Find where the given text appears and provide that cell's center as (X, Y) coordinate. 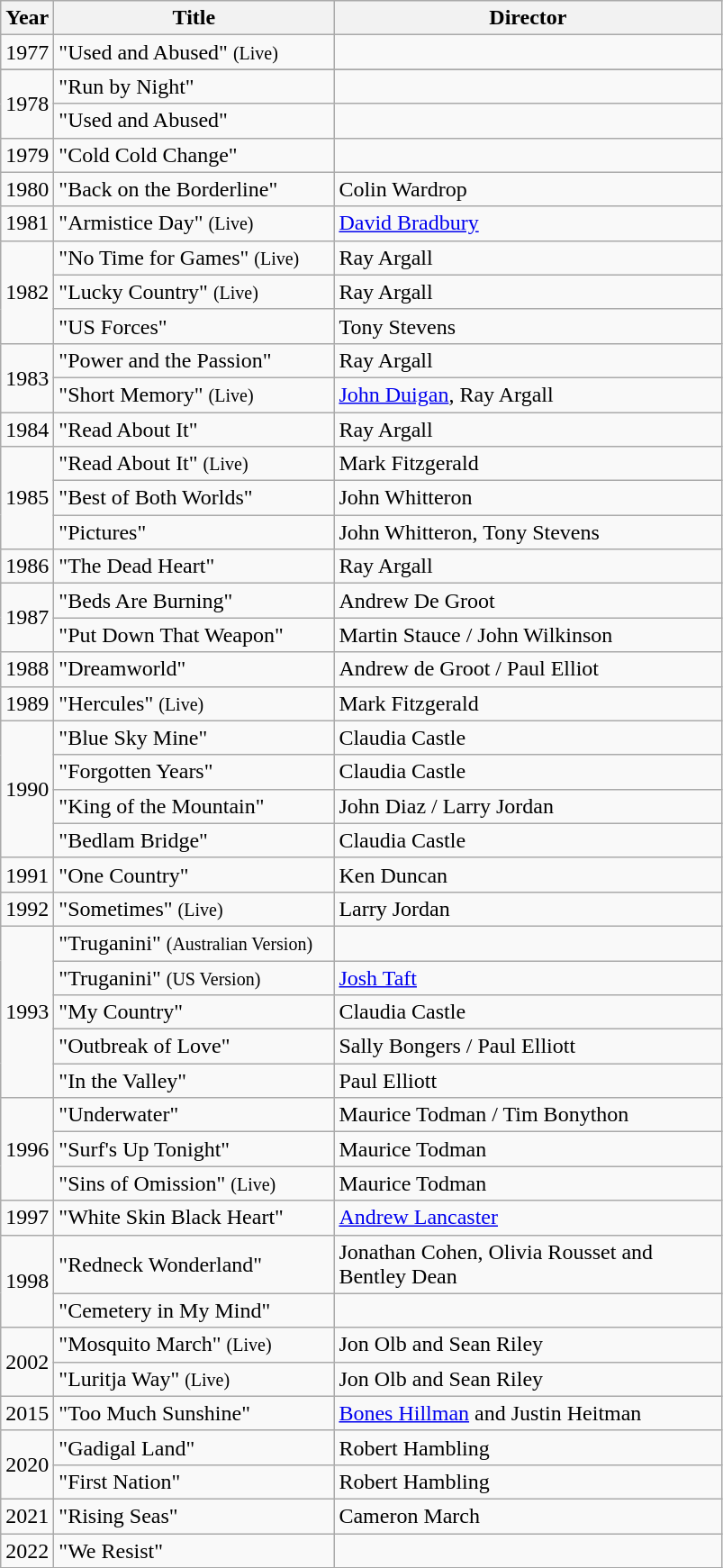
John Whitteron, Tony Stevens (528, 532)
"Short Memory" (Live) (194, 394)
Paul Elliott (528, 1081)
"Mosquito March" (Live) (194, 1345)
"Truganini" (Australian Version) (194, 943)
1990 (27, 789)
"Truganini" (US Version) (194, 977)
"King of the Mountain" (194, 806)
1991 (27, 875)
Andrew De Groot (528, 601)
1983 (27, 377)
"The Dead Heart" (194, 566)
David Bradbury (528, 223)
"Hercules" (Live) (194, 703)
1988 (27, 669)
"Rising Seas" (194, 1516)
"Sometimes" (Live) (194, 909)
"White Skin Black Heart" (194, 1218)
"Armistice Day" (Live) (194, 223)
"Run by Night" (194, 86)
"Read About It" (Live) (194, 464)
"Best of Both Worlds" (194, 498)
"Lucky Country" (Live) (194, 292)
2015 (27, 1413)
Title (194, 18)
John Diaz / Larry Jordan (528, 806)
"Back on the Borderline" (194, 189)
"Used and Abused" (Live) (194, 52)
Bones Hillman and Justin Heitman (528, 1413)
"Sins of Omission" (Live) (194, 1183)
Sally Bongers / Paul Elliott (528, 1047)
John Duigan, Ray Argall (528, 394)
Ken Duncan (528, 875)
Larry Jordan (528, 909)
"Power and the Passion" (194, 360)
2021 (27, 1516)
"Bedlam Bridge" (194, 840)
1980 (27, 189)
Andrew Lancaster (528, 1218)
1979 (27, 155)
"Cold Cold Change" (194, 155)
"Beds Are Burning" (194, 601)
"No Time for Games" (Live) (194, 258)
Year (27, 18)
Andrew de Groot / Paul Elliot (528, 669)
"My Country" (194, 1012)
Jonathan Cohen, Olivia Rousset and Bentley Dean (528, 1264)
Josh Taft (528, 977)
Colin Wardrop (528, 189)
"Luritja Way" (Live) (194, 1379)
1989 (27, 703)
1998 (27, 1281)
"We Resist" (194, 1550)
2002 (27, 1362)
"One Country" (194, 875)
1978 (27, 104)
"Used and Abused" (194, 121)
Cameron March (528, 1516)
Martin Stauce / John Wilkinson (528, 635)
2022 (27, 1550)
Director (528, 18)
"Surf's Up Tonight" (194, 1149)
1993 (27, 1011)
"Read About It" (194, 430)
1997 (27, 1218)
1985 (27, 498)
John Whitteron (528, 498)
"Pictures" (194, 532)
"Redneck Wonderland" (194, 1264)
"Cemetery in My Mind" (194, 1310)
1984 (27, 430)
"Too Much Sunshine" (194, 1413)
"Put Down That Weapon" (194, 635)
1996 (27, 1149)
"First Nation" (194, 1482)
1992 (27, 909)
Tony Stevens (528, 326)
1977 (27, 52)
"Underwater" (194, 1115)
1987 (27, 618)
"Outbreak of Love" (194, 1047)
1981 (27, 223)
"Forgotten Years" (194, 772)
1982 (27, 292)
"Gadigal Land" (194, 1447)
"Blue Sky Mine" (194, 738)
2020 (27, 1464)
"Dreamworld" (194, 669)
"In the Valley" (194, 1081)
1986 (27, 566)
"US Forces" (194, 326)
Maurice Todman / Tim Bonython (528, 1115)
